Provide the [X, Y] coordinate of the cell's center where the given text is located.  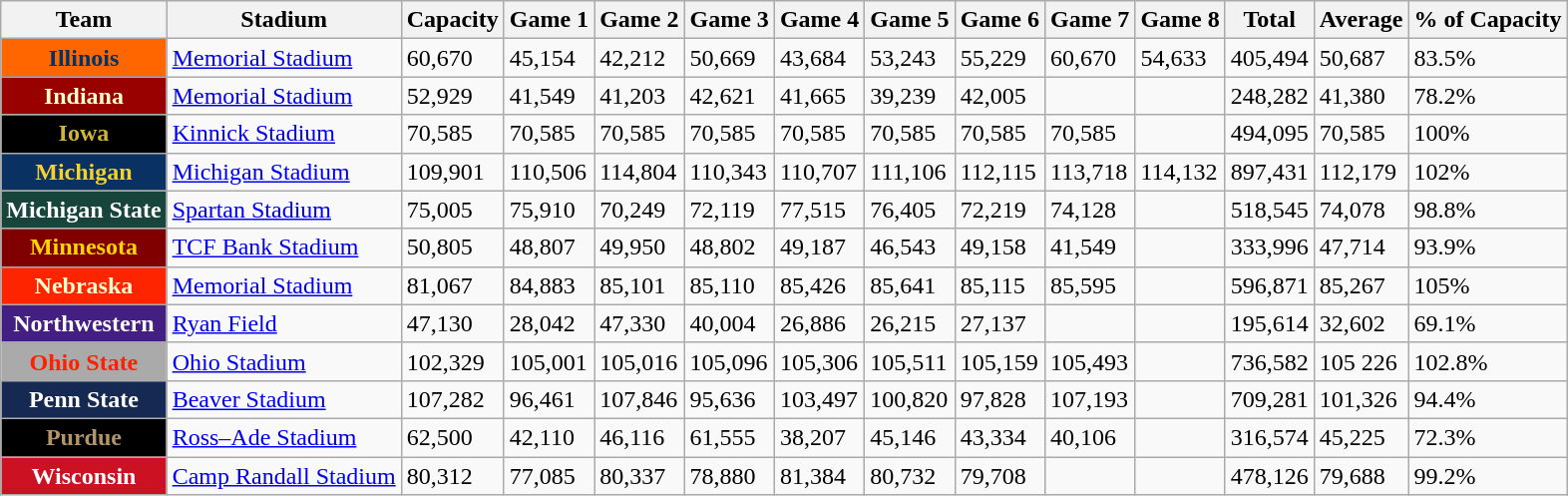
Illinois [84, 58]
Game 1 [549, 20]
105,016 [639, 361]
97,828 [999, 399]
80,312 [453, 476]
Wisconsin [84, 476]
75,005 [453, 210]
48,802 [729, 248]
74,078 [1361, 210]
Spartan Stadium [283, 210]
248,282 [1269, 96]
85,267 [1361, 285]
518,545 [1269, 210]
113,718 [1089, 172]
Stadium [283, 20]
85,641 [910, 285]
85,426 [819, 285]
103,497 [819, 399]
26,886 [819, 323]
53,243 [910, 58]
79,688 [1361, 476]
Team [84, 20]
43,334 [999, 437]
736,582 [1269, 361]
Penn State [84, 399]
50,669 [729, 58]
39,239 [910, 96]
Capacity [453, 20]
Michigan Stadium [283, 172]
78,880 [729, 476]
77,085 [549, 476]
109,901 [453, 172]
Michigan [84, 172]
50,687 [1361, 58]
596,871 [1269, 285]
46,543 [910, 248]
81,384 [819, 476]
112,179 [1361, 172]
49,950 [639, 248]
47,330 [639, 323]
333,996 [1269, 248]
105,306 [819, 361]
42,212 [639, 58]
Kinnick Stadium [283, 134]
46,116 [639, 437]
897,431 [1269, 172]
42,621 [729, 96]
28,042 [549, 323]
107,193 [1089, 399]
Minnesota [84, 248]
105,159 [999, 361]
40,004 [729, 323]
110,707 [819, 172]
105 226 [1361, 361]
45,154 [549, 58]
32,602 [1361, 323]
Ross–Ade Stadium [283, 437]
110,343 [729, 172]
75,910 [549, 210]
45,225 [1361, 437]
Game 5 [910, 20]
83.5% [1488, 58]
405,494 [1269, 58]
100% [1488, 134]
80,732 [910, 476]
Iowa [84, 134]
41,380 [1361, 96]
100,820 [910, 399]
101,326 [1361, 399]
Michigan State [84, 210]
85,101 [639, 285]
114,132 [1180, 172]
27,137 [999, 323]
72.3% [1488, 437]
Game 4 [819, 20]
94.4% [1488, 399]
Game 2 [639, 20]
49,187 [819, 248]
Game 3 [729, 20]
Game 8 [1180, 20]
78.2% [1488, 96]
105,096 [729, 361]
316,574 [1269, 437]
Purdue [84, 437]
Camp Randall Stadium [283, 476]
105,493 [1089, 361]
% of Capacity [1488, 20]
102% [1488, 172]
84,883 [549, 285]
50,805 [453, 248]
41,665 [819, 96]
95,636 [729, 399]
47,714 [1361, 248]
Total [1269, 20]
61,555 [729, 437]
42,005 [999, 96]
80,337 [639, 476]
69.1% [1488, 323]
81,067 [453, 285]
72,219 [999, 210]
102,329 [453, 361]
Average [1361, 20]
105,001 [549, 361]
74,128 [1089, 210]
79,708 [999, 476]
93.9% [1488, 248]
62,500 [453, 437]
Northwestern [84, 323]
114,804 [639, 172]
85,110 [729, 285]
72,119 [729, 210]
102.8% [1488, 361]
Game 6 [999, 20]
Ryan Field [283, 323]
Ohio State [84, 361]
Ohio Stadium [283, 361]
112,115 [999, 172]
709,281 [1269, 399]
195,614 [1269, 323]
98.8% [1488, 210]
Beaver Stadium [283, 399]
85,115 [999, 285]
TCF Bank Stadium [283, 248]
Game 7 [1089, 20]
26,215 [910, 323]
52,929 [453, 96]
85,595 [1089, 285]
47,130 [453, 323]
96,461 [549, 399]
49,158 [999, 248]
Indiana [84, 96]
41,203 [639, 96]
105% [1488, 285]
111,106 [910, 172]
478,126 [1269, 476]
48,807 [549, 248]
38,207 [819, 437]
Nebraska [84, 285]
110,506 [549, 172]
40,106 [1089, 437]
77,515 [819, 210]
55,229 [999, 58]
54,633 [1180, 58]
105,511 [910, 361]
107,282 [453, 399]
45,146 [910, 437]
76,405 [910, 210]
99.2% [1488, 476]
107,846 [639, 399]
42,110 [549, 437]
494,095 [1269, 134]
43,684 [819, 58]
70,249 [639, 210]
